Provide the (x, y) coordinate of the cell's center where the given text is located.  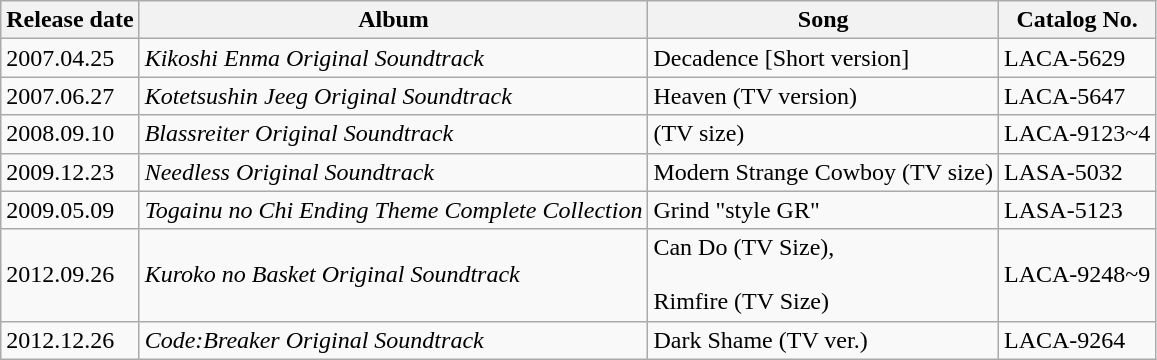
LASA-5032 (1076, 172)
Dark Shame (TV ver.) (824, 340)
LASA-5123 (1076, 210)
Can Do (TV Size),Rimfire (TV Size) (824, 275)
Decadence [Short version] (824, 58)
LACA-9264 (1076, 340)
Kuroko no Basket Original Soundtrack (394, 275)
Grind "style GR" (824, 210)
(TV size) (824, 134)
Togainu no Chi Ending Theme Complete Collection (394, 210)
Modern Strange Cowboy (TV size) (824, 172)
2012.09.26 (70, 275)
Kikoshi Enma Original Soundtrack (394, 58)
Album (394, 20)
Kotetsushin Jeeg Original Soundtrack (394, 96)
Release date (70, 20)
Needless Original Soundtrack (394, 172)
Heaven (TV version) (824, 96)
2007.06.27 (70, 96)
2009.05.09 (70, 210)
2008.09.10 (70, 134)
LACA-5629 (1076, 58)
2007.04.25 (70, 58)
Blassreiter Original Soundtrack (394, 134)
LACA-9123~4 (1076, 134)
LACA-9248~9 (1076, 275)
Song (824, 20)
2012.12.26 (70, 340)
Catalog No. (1076, 20)
Code:Breaker Original Soundtrack (394, 340)
LACA-5647 (1076, 96)
2009.12.23 (70, 172)
